Locate the cell with the specified text and output its (X, Y) center coordinate. 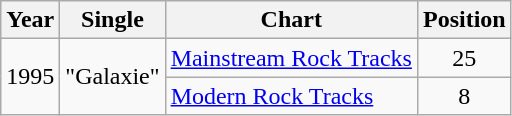
Year (30, 20)
"Galaxie" (112, 77)
Single (112, 20)
1995 (30, 77)
Chart (291, 20)
Modern Rock Tracks (291, 96)
Mainstream Rock Tracks (291, 58)
8 (464, 96)
Position (464, 20)
25 (464, 58)
